Search for the cell housing the specified text and yield its (x, y) center coordinate. 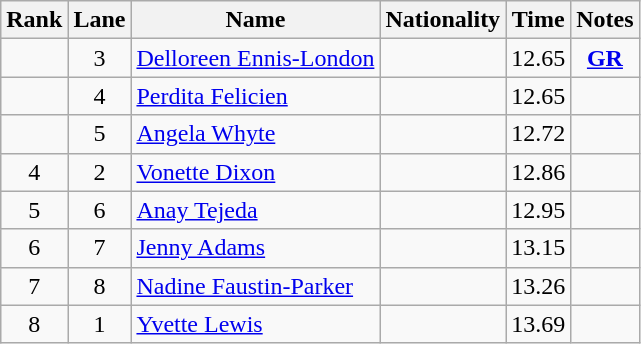
Time (538, 20)
12.86 (538, 172)
13.15 (538, 248)
2 (100, 172)
Delloreen Ennis-London (256, 58)
Notes (605, 20)
3 (100, 58)
Anay Tejeda (256, 210)
Nationality (443, 20)
13.26 (538, 286)
Lane (100, 20)
Jenny Adams (256, 248)
Rank (34, 20)
Yvette Lewis (256, 324)
12.72 (538, 134)
Name (256, 20)
Angela Whyte (256, 134)
GR (605, 58)
1 (100, 324)
Vonette Dixon (256, 172)
Perdita Felicien (256, 96)
Nadine Faustin-Parker (256, 286)
13.69 (538, 324)
12.95 (538, 210)
